Search for the cell housing the specified text and yield its [x, y] center coordinate. 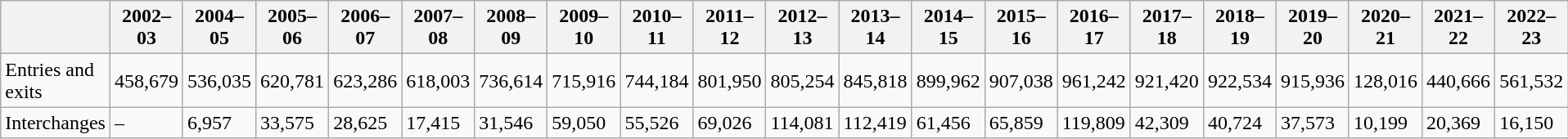
2009–10 [584, 28]
2013–14 [876, 28]
17,415 [439, 123]
561,532 [1532, 80]
805,254 [802, 80]
61,456 [948, 123]
536,035 [219, 80]
Entries and exits [56, 80]
801,950 [730, 80]
2004–05 [219, 28]
2007–08 [439, 28]
736,614 [511, 80]
2005–06 [293, 28]
2008–09 [511, 28]
2018–19 [1239, 28]
2014–15 [948, 28]
69,026 [730, 123]
10,199 [1385, 123]
2020–21 [1385, 28]
440,666 [1458, 80]
2021–22 [1458, 28]
907,038 [1021, 80]
744,184 [656, 80]
31,546 [511, 123]
2015–16 [1021, 28]
915,936 [1313, 80]
2022–23 [1532, 28]
2019–20 [1313, 28]
33,575 [293, 123]
– [146, 123]
40,724 [1239, 123]
715,916 [584, 80]
2010–11 [656, 28]
59,050 [584, 123]
623,286 [365, 80]
65,859 [1021, 123]
55,526 [656, 123]
20,369 [1458, 123]
2017–18 [1167, 28]
37,573 [1313, 123]
899,962 [948, 80]
845,818 [876, 80]
458,679 [146, 80]
618,003 [439, 80]
42,309 [1167, 123]
2002–03 [146, 28]
620,781 [293, 80]
2011–12 [730, 28]
2012–13 [802, 28]
922,534 [1239, 80]
2016–17 [1093, 28]
Interchanges [56, 123]
961,242 [1093, 80]
921,420 [1167, 80]
6,957 [219, 123]
128,016 [1385, 80]
114,081 [802, 123]
2006–07 [365, 28]
28,625 [365, 123]
112,419 [876, 123]
16,150 [1532, 123]
119,809 [1093, 123]
